Output the [x, y] coordinate of the center of the cell containing the given text.  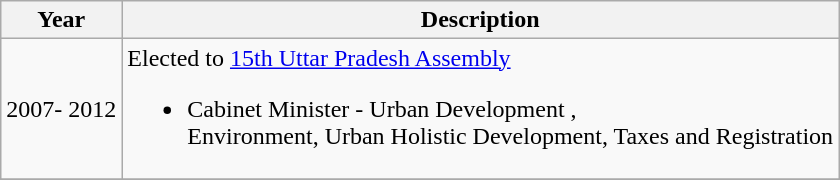
Description [480, 20]
Year [62, 20]
Elected to 15th Uttar Pradesh AssemblyCabinet Minister - Urban Development , Environment, Urban Holistic Development, Taxes and Registration [480, 109]
2007- 2012 [62, 109]
